For the text-containing cell, return its midpoint in [X, Y] coordinate format. 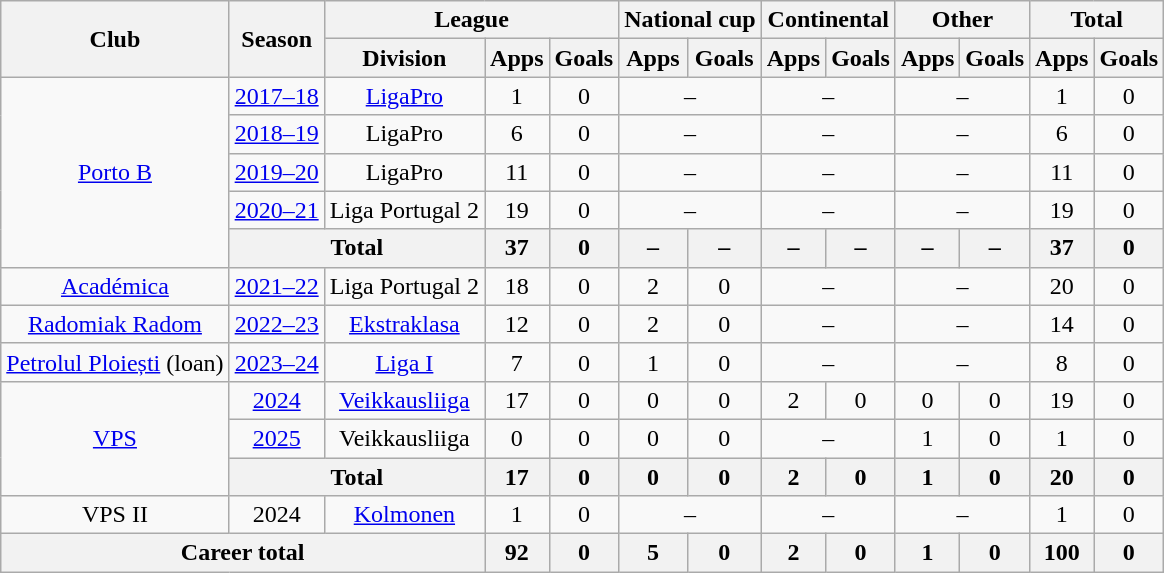
7 [517, 362]
2022–23 [276, 324]
Porto B [115, 172]
2021–22 [276, 286]
5 [653, 553]
VPS [115, 438]
Other [962, 20]
8 [1062, 362]
League [472, 20]
National cup [690, 20]
Career total [243, 553]
VPS II [115, 515]
18 [517, 286]
2020–21 [276, 210]
2019–20 [276, 172]
2023–24 [276, 362]
Ekstraklasa [404, 324]
Petrolul Ploiești (loan) [115, 362]
Club [115, 39]
Continental [828, 20]
2018–19 [276, 134]
Division [404, 58]
Season [276, 39]
2017–18 [276, 96]
Radomiak Radom [115, 324]
14 [1062, 324]
92 [517, 553]
2025 [276, 438]
Académica [115, 286]
Kolmonen [404, 515]
Liga I [404, 362]
12 [517, 324]
100 [1062, 553]
